From the cell containing the given text, extract its center point as (x, y) coordinate. 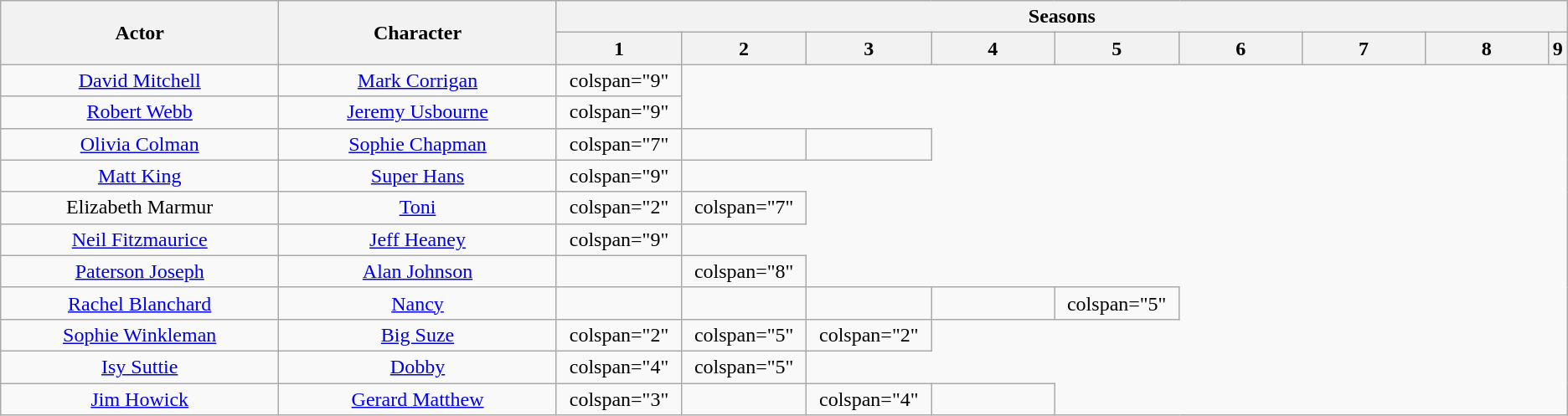
6 (1241, 49)
4 (993, 49)
2 (744, 49)
Matt King (140, 176)
Rachel Blanchard (140, 303)
Mark Corrigan (418, 80)
Super Hans (418, 176)
Actor (140, 33)
1 (618, 49)
Sophie Winkleman (140, 335)
David Mitchell (140, 80)
Sophie Chapman (418, 144)
Nancy (418, 303)
Dobby (418, 367)
Toni (418, 208)
Gerard Matthew (418, 399)
Jeff Heaney (418, 239)
Alan Johnson (418, 271)
5 (1117, 49)
8 (1486, 49)
Big Suze (418, 335)
Jim Howick (140, 399)
Robert Webb (140, 112)
Neil Fitzmaurice (140, 239)
Seasons (1062, 17)
Olivia Colman (140, 144)
Paterson Joseph (140, 271)
7 (1364, 49)
Isy Suttie (140, 367)
9 (1558, 49)
colspan="8" (744, 271)
Jeremy Usbourne (418, 112)
3 (869, 49)
colspan="3" (618, 399)
Character (418, 33)
Elizabeth Marmur (140, 208)
